Identify which cell holds the provided text, then report its (x, y) central coordinate. 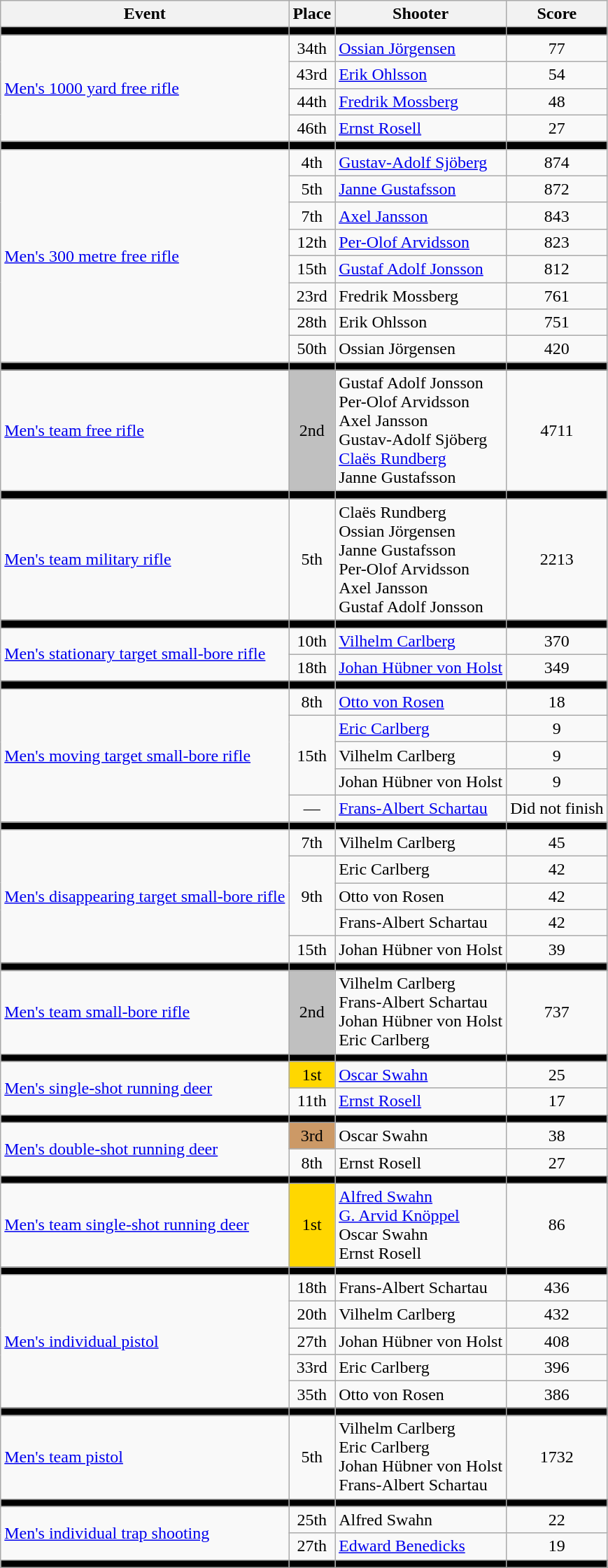
370 (557, 641)
33rd (312, 1368)
44th (312, 101)
Axel Jansson (421, 216)
Gustav-Adolf Sjöberg (421, 162)
34th (312, 48)
Men's stationary target small-bore rifle (145, 654)
— (312, 808)
2213 (557, 560)
9th (312, 896)
Janne Gustafsson (421, 189)
46th (312, 128)
Men's 300 metre free rifle (145, 255)
18 (557, 702)
823 (557, 242)
432 (557, 1315)
17 (557, 1101)
Shooter (421, 14)
Men's team free rifle (145, 431)
Men's moving target small-bore rifle (145, 755)
Men's individual trap shooting (145, 1533)
Men's team pistol (145, 1457)
Score (557, 14)
Per-Olof Arvidsson (421, 242)
12th (312, 242)
4711 (557, 431)
Men's team small-bore rifle (145, 1012)
23rd (312, 296)
Edward Benedicks (421, 1546)
4th (312, 162)
Men's single-shot running deer (145, 1088)
Vilhelm Carlberg Eric Carlberg Johan Hübner von Holst Frans-Albert Schartau (421, 1457)
22 (557, 1520)
436 (557, 1288)
874 (557, 162)
761 (557, 296)
Men's disappearing target small-bore rifle (145, 896)
48 (557, 101)
54 (557, 75)
77 (557, 48)
Men's individual pistol (145, 1341)
737 (557, 1012)
19 (557, 1546)
812 (557, 269)
751 (557, 323)
Gustaf Adolf Jonsson (421, 269)
Alfred Swahn G. Arvid Knöppel Oscar Swahn Ernst Rosell (421, 1224)
Vilhelm Carlberg Frans-Albert Schartau Johan Hübner von Holst Eric Carlberg (421, 1012)
45 (557, 843)
50th (312, 349)
35th (312, 1394)
Men's double-shot running deer (145, 1149)
Men's team single-shot running deer (145, 1224)
Gustaf Adolf Jonsson Per-Olof Arvidsson Axel Jansson Gustav-Adolf Sjöberg Claës Rundberg Janne Gustafsson (421, 431)
408 (557, 1341)
1732 (557, 1457)
20th (312, 1315)
872 (557, 189)
10th (312, 641)
11th (312, 1101)
3rd (312, 1136)
Claës Rundberg Ossian Jörgensen Janne Gustafsson Per-Olof Arvidsson Axel Jansson Gustaf Adolf Jonsson (421, 560)
25 (557, 1075)
Alfred Swahn (421, 1520)
Event (145, 14)
86 (557, 1224)
420 (557, 349)
843 (557, 216)
Men's 1000 yard free rifle (145, 88)
Men's team military rifle (145, 560)
43rd (312, 75)
Place (312, 14)
28th (312, 323)
38 (557, 1136)
39 (557, 949)
386 (557, 1394)
Did not finish (557, 808)
25th (312, 1520)
349 (557, 668)
396 (557, 1368)
